Provide the [X, Y] coordinate of the cell's center where the given text is located.  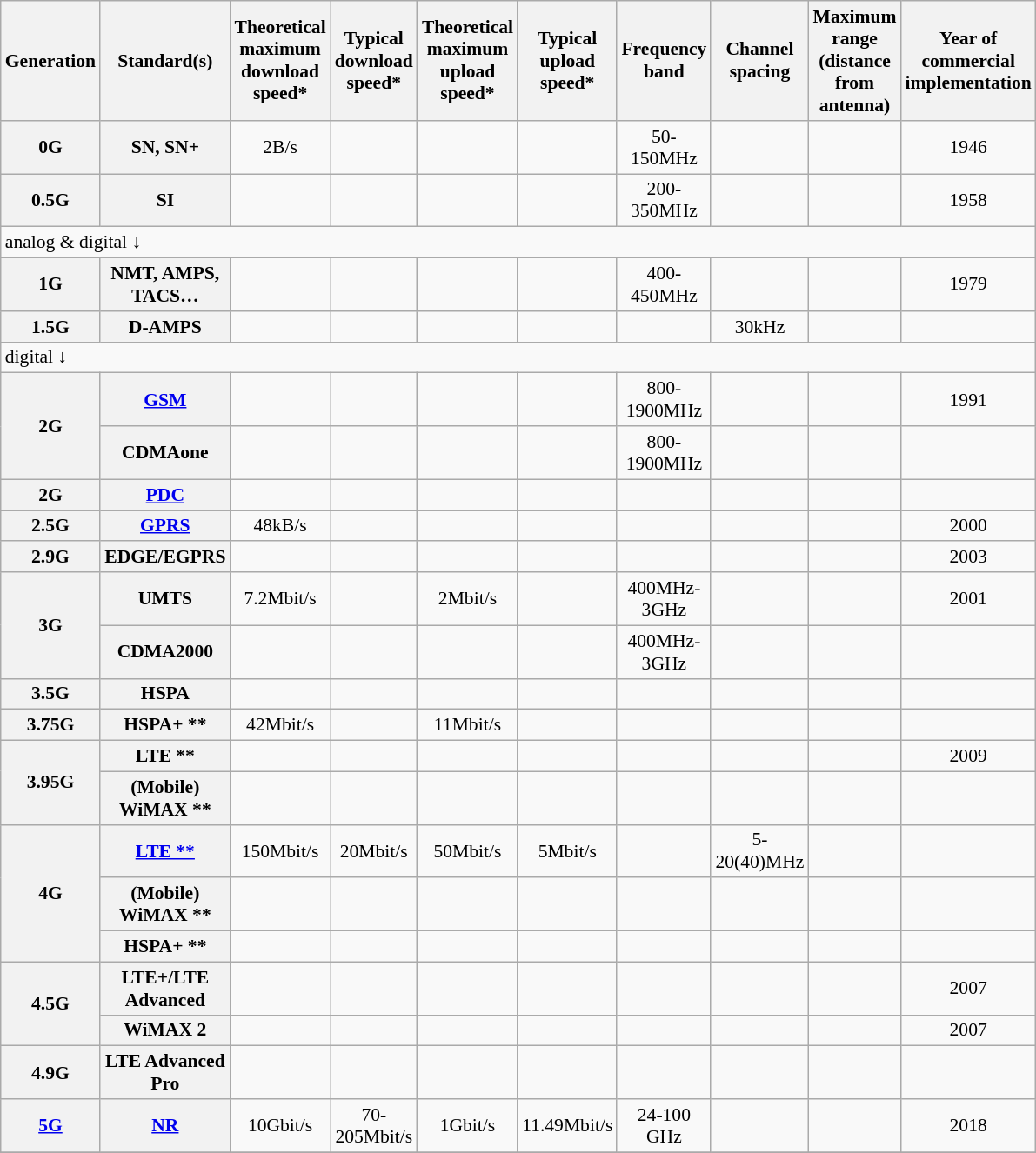
5G [50, 1125]
Frequencyband [664, 61]
3.75G [50, 725]
2B/s [280, 148]
GPRS [165, 526]
Standard(s) [165, 61]
2018 [969, 1125]
10Gbit/s [280, 1125]
4G [50, 893]
SI [165, 200]
Year ofcommercialimplementation [969, 61]
CDMA2000 [165, 652]
11Mbit/s [468, 725]
48kB/s [280, 526]
1946 [969, 148]
400-450MHz [664, 285]
1Gbit/s [468, 1125]
LTE Advanced Pro [165, 1073]
2003 [969, 557]
42Mbit/s [280, 725]
NR [165, 1125]
1991 [969, 400]
D-AMPS [165, 327]
UMTS [165, 598]
150Mbit/s [280, 850]
2000 [969, 526]
CDMAone [165, 452]
LTE+/LTE Advanced [165, 988]
GSM [165, 400]
0G [50, 148]
Theoreticalmaximum downloadspeed* [280, 61]
2009 [969, 756]
4.5G [50, 1003]
2001 [969, 598]
Channelspacing [759, 61]
1958 [969, 200]
20Mbit/s [374, 850]
0.5G [50, 200]
Maximum range (distance from antenna) [854, 61]
11.49Mbit/s [567, 1125]
24-100 GHz [664, 1125]
Typicaldownloadspeed* [374, 61]
30kHz [759, 327]
Generation [50, 61]
SN, SN+ [165, 148]
WiMAX 2 [165, 1030]
2.5G [50, 526]
2Mbit/s [468, 598]
PDC [165, 495]
Typicaluploadspeed* [567, 61]
50-150MHz [664, 148]
digital ↓ [518, 357]
3G [50, 625]
Theoreticalmaximum uploadspeed* [468, 61]
2.9G [50, 557]
3.95G [50, 783]
50Mbit/s [468, 850]
1979 [969, 285]
5-20(40)MHz [759, 850]
4.9G [50, 1073]
5Mbit/s [567, 850]
EDGE/EGPRS [165, 557]
NMT, AMPS, TACS… [165, 285]
7.2Mbit/s [280, 598]
analog & digital ↓ [518, 243]
1G [50, 285]
70-205Mbit/s [374, 1125]
HSPA [165, 694]
3.5G [50, 694]
200-350MHz [664, 200]
1.5G [50, 327]
